Scan for the cell matching the given text and deliver its [X, Y] coordinate at center. 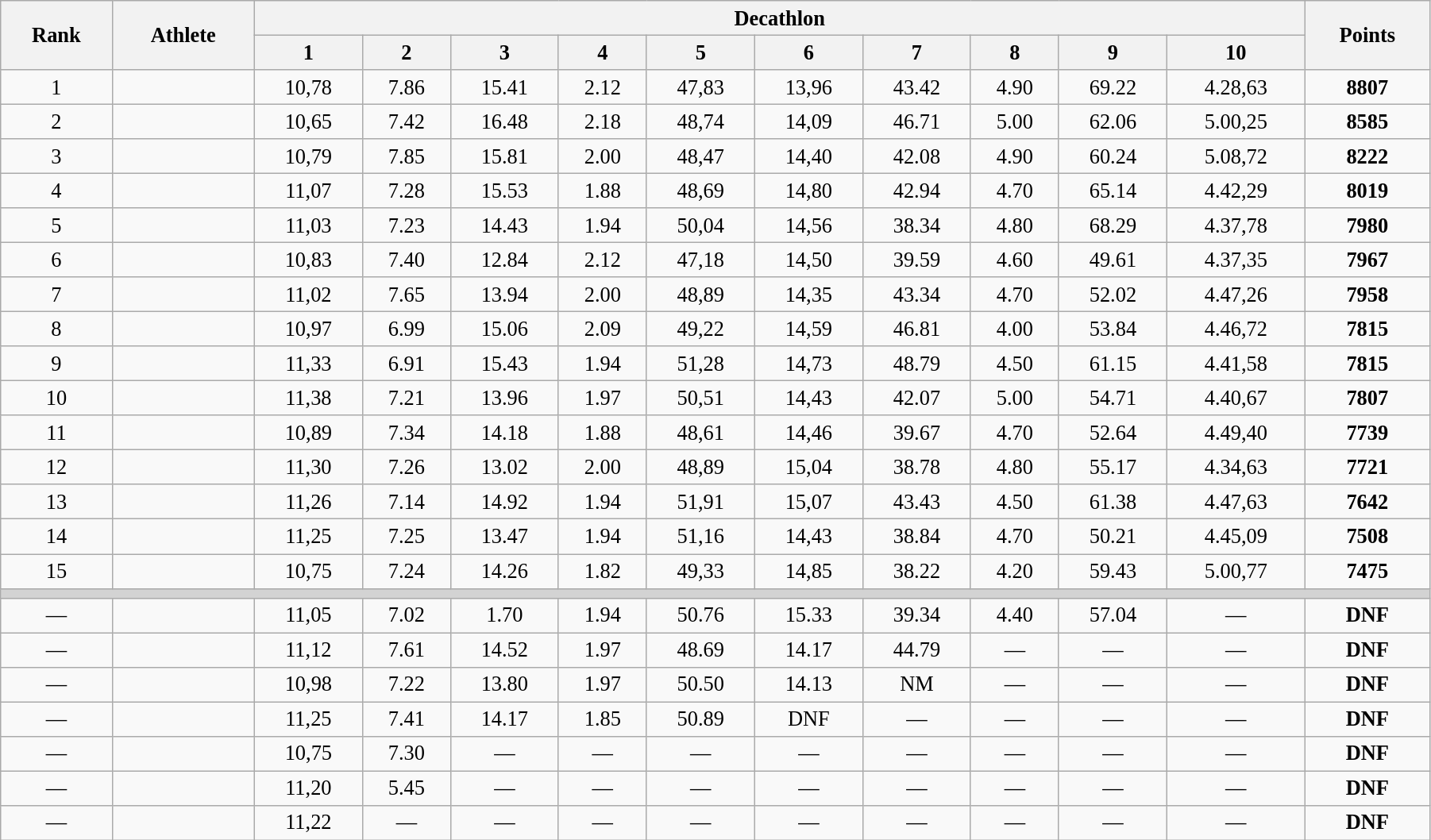
4.47,63 [1236, 502]
48,74 [700, 121]
61.15 [1113, 364]
4.49,40 [1236, 433]
7475 [1367, 571]
7.34 [407, 433]
51,91 [700, 502]
39.67 [916, 433]
13.80 [504, 684]
16.48 [504, 121]
10,89 [308, 433]
8019 [1367, 191]
14,50 [808, 260]
14,85 [808, 571]
62.06 [1113, 121]
15 [56, 571]
55.17 [1113, 467]
38.22 [916, 571]
7739 [1367, 433]
11,33 [308, 364]
15.43 [504, 364]
7980 [1367, 225]
11,38 [308, 398]
44.79 [916, 649]
6.91 [407, 364]
60.24 [1113, 156]
7.22 [407, 684]
7.30 [407, 753]
42.94 [916, 191]
14.18 [504, 433]
11,22 [308, 823]
51,16 [700, 537]
4.46,72 [1236, 329]
53.84 [1113, 329]
50.76 [700, 615]
5.00,77 [1236, 571]
14,46 [808, 433]
4.00 [1015, 329]
4.41,58 [1236, 364]
11,07 [308, 191]
5.45 [407, 788]
Athlete [183, 35]
46.71 [916, 121]
49,33 [700, 571]
46.81 [916, 329]
48.79 [916, 364]
14.92 [504, 502]
11,05 [308, 615]
54.71 [1113, 398]
7807 [1367, 398]
13.47 [504, 537]
15.81 [504, 156]
52.64 [1113, 433]
5.00,25 [1236, 121]
43.34 [916, 295]
50,04 [700, 225]
2.18 [602, 121]
47,18 [700, 260]
7721 [1367, 467]
51,28 [700, 364]
10,65 [308, 121]
5.08,72 [1236, 156]
8585 [1367, 121]
50,51 [700, 398]
11,26 [308, 502]
14,40 [808, 156]
Rank [56, 35]
8222 [1367, 156]
7.24 [407, 571]
7.21 [407, 398]
65.14 [1113, 191]
13,96 [808, 87]
1.82 [602, 571]
15.33 [808, 615]
4.20 [1015, 571]
NM [916, 684]
48.69 [700, 649]
69.22 [1113, 87]
8807 [1367, 87]
14,59 [808, 329]
7.40 [407, 260]
48,69 [700, 191]
11,03 [308, 225]
1.70 [504, 615]
10,79 [308, 156]
11,20 [308, 788]
50.89 [700, 719]
7967 [1367, 260]
11 [56, 433]
1.85 [602, 719]
10,98 [308, 684]
12.84 [504, 260]
14.52 [504, 649]
42.07 [916, 398]
15,04 [808, 467]
49,22 [700, 329]
11,30 [308, 467]
48,61 [700, 433]
7.25 [407, 537]
7.65 [407, 295]
Decathlon [780, 17]
7.02 [407, 615]
68.29 [1113, 225]
47,83 [700, 87]
6.99 [407, 329]
14.26 [504, 571]
12 [56, 467]
11,02 [308, 295]
39.34 [916, 615]
14.13 [808, 684]
38.78 [916, 467]
7.61 [407, 649]
10,83 [308, 260]
14,73 [808, 364]
48,47 [700, 156]
13.96 [504, 398]
7.26 [407, 467]
10,97 [308, 329]
4.42,29 [1236, 191]
15.41 [504, 87]
4.34,63 [1236, 467]
50.50 [700, 684]
61.38 [1113, 502]
14 [56, 537]
14,35 [808, 295]
39.59 [916, 260]
7.14 [407, 502]
7.85 [407, 156]
14,09 [808, 121]
38.84 [916, 537]
52.02 [1113, 295]
11,12 [308, 649]
15,07 [808, 502]
4.37,35 [1236, 260]
7508 [1367, 537]
13 [56, 502]
4.47,26 [1236, 295]
15.06 [504, 329]
4.60 [1015, 260]
59.43 [1113, 571]
4.45,09 [1236, 537]
2.09 [602, 329]
43.43 [916, 502]
10,78 [308, 87]
15.53 [504, 191]
7.28 [407, 191]
7642 [1367, 502]
57.04 [1113, 615]
49.61 [1113, 260]
7958 [1367, 295]
14.43 [504, 225]
4.37,78 [1236, 225]
14,56 [808, 225]
38.34 [916, 225]
43.42 [916, 87]
4.28,63 [1236, 87]
14,80 [808, 191]
7.41 [407, 719]
42.08 [916, 156]
7.23 [407, 225]
7.86 [407, 87]
50.21 [1113, 537]
7.42 [407, 121]
13.02 [504, 467]
4.40,67 [1236, 398]
Points [1367, 35]
4.40 [1015, 615]
13.94 [504, 295]
